For the text-containing cell, return its midpoint in (X, Y) coordinate format. 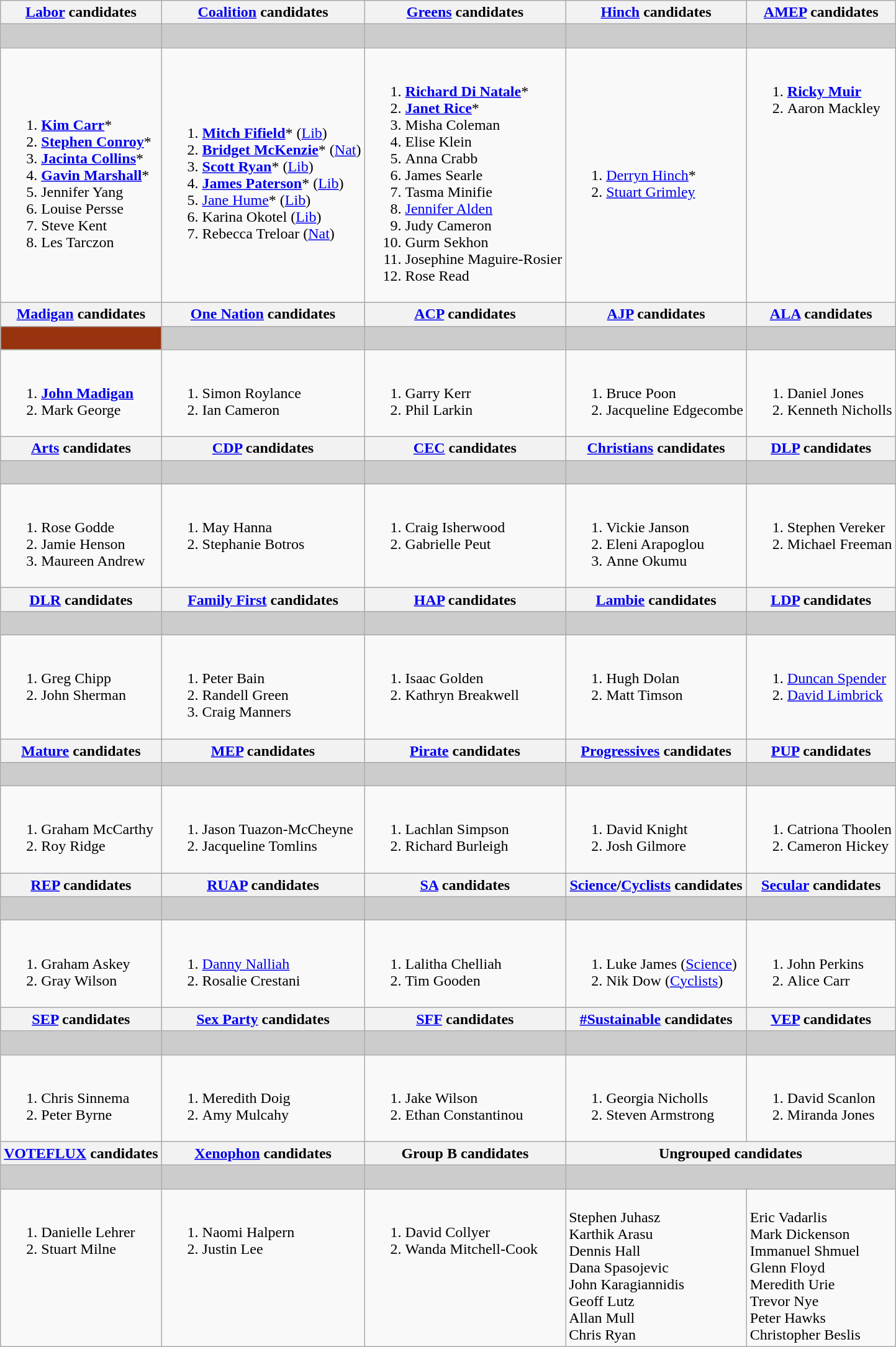
Science/Cyclists candidates (656, 885)
John MadiganMark George (81, 393)
Labor candidates (81, 12)
CEC candidates (465, 448)
REP candidates (81, 885)
SFF candidates (465, 1019)
Pirate candidates (465, 751)
Group B candidates (465, 1153)
Kim Carr*Stephen Conroy*Jacinta Collins*Gavin Marshall*Jennifer YangLouise PersseSteve KentLes Tarczon (81, 175)
MEP candidates (263, 751)
Bruce PoonJacqueline Edgecombe (656, 393)
Arts candidates (81, 448)
SEP candidates (81, 1019)
Coalition candidates (263, 12)
Stephen VerekerMichael Freeman (821, 535)
#Sustainable candidates (656, 1019)
VEP candidates (821, 1019)
Chris SinnemaPeter Byrne (81, 1098)
Georgia NichollsSteven Armstrong (656, 1098)
Peter BainRandell GreenCraig Manners (263, 687)
Daniel JonesKenneth Nicholls (821, 393)
DLR candidates (81, 599)
Craig IsherwoodGabrielle Peut (465, 535)
Graham McCarthyRoy Ridge (81, 830)
Meredith DoigAmy Mulcahy (263, 1098)
Madigan candidates (81, 314)
Jake WilsonEthan Constantinou (465, 1098)
Danny NalliahRosalie Crestani (263, 964)
Xenophon candidates (263, 1153)
AMEP candidates (821, 12)
Simon RoylanceIan Cameron (263, 393)
ALA candidates (821, 314)
PUP candidates (821, 751)
ACP candidates (465, 314)
Mitch Fifield* (Lib)Bridget McKenzie* (Nat)Scott Ryan* (Lib)James Paterson* (Lib)Jane Hume* (Lib)Karina Okotel (Lib)Rebecca Treloar (Nat) (263, 175)
Catriona ThoolenCameron Hickey (821, 830)
Hinch candidates (656, 12)
David ScanlonMiranda Jones (821, 1098)
LDP candidates (821, 599)
SA candidates (465, 885)
David KnightJosh Gilmore (656, 830)
Graham AskeyGray Wilson (81, 964)
Greens candidates (465, 12)
Greg ChippJohn Sherman (81, 687)
Lalitha ChelliahTim Gooden (465, 964)
Duncan SpenderDavid Limbrick (821, 687)
Jason Tuazon-McCheyneJacqueline Tomlins (263, 830)
Secular candidates (821, 885)
Lambie candidates (656, 599)
Eric Vadarlis Mark Dickenson Immanuel Shmuel Glenn Floyd Meredith Urie Trevor Nye Peter Hawks Christopher Beslis (821, 1268)
May HannaStephanie Botros (263, 535)
David CollyerWanda Mitchell-Cook (465, 1268)
Vickie JansonEleni ArapoglouAnne Okumu (656, 535)
CDP candidates (263, 448)
Christians candidates (656, 448)
John PerkinsAlice Carr (821, 964)
Garry KerrPhil Larkin (465, 393)
HAP candidates (465, 599)
Isaac GoldenKathryn Breakwell (465, 687)
DLP candidates (821, 448)
Ricky MuirAaron Mackley (821, 175)
Derryn Hinch*Stuart Grimley (656, 175)
Luke James (Science)Nik Dow (Cyclists) (656, 964)
Lachlan SimpsonRichard Burleigh (465, 830)
VOTEFLUX candidates (81, 1153)
Naomi HalpernJustin Lee (263, 1268)
Hugh DolanMatt Timson (656, 687)
Ungrouped candidates (730, 1153)
One Nation candidates (263, 314)
Sex Party candidates (263, 1019)
Rose GoddeJamie HensonMaureen Andrew (81, 535)
Family First candidates (263, 599)
Progressives candidates (656, 751)
AJP candidates (656, 314)
Stephen Juhasz Karthik Arasu Dennis Hall Dana Spasojevic John Karagiannidis Geoff Lutz Allan Mull Chris Ryan (656, 1268)
Mature candidates (81, 751)
RUAP candidates (263, 885)
Danielle LehrerStuart Milne (81, 1268)
